Identify which cell holds the provided text, then report its (x, y) central coordinate. 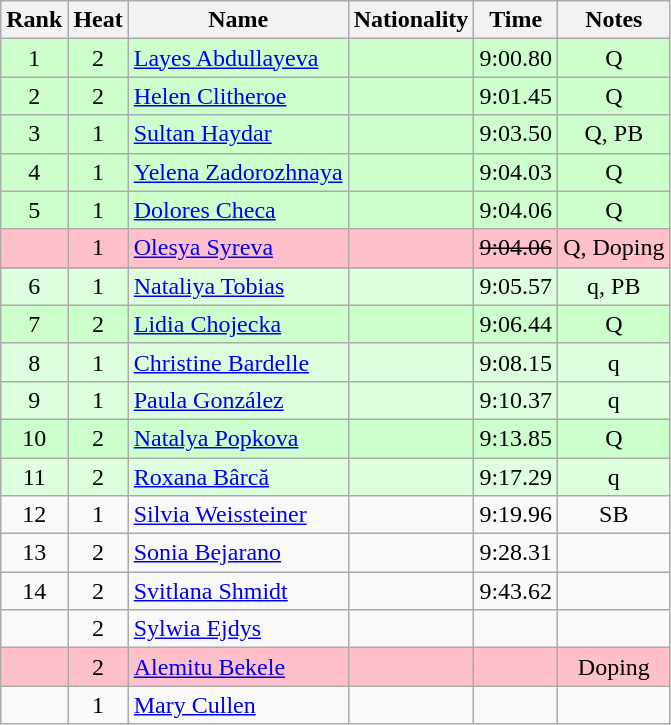
Heat (98, 20)
Christine Bardelle (238, 362)
9:13.85 (516, 438)
9:00.80 (516, 58)
Svitlana Shmidt (238, 591)
7 (34, 324)
Alemitu Bekele (238, 667)
Helen Clitheroe (238, 96)
Notes (614, 20)
9:17.29 (516, 477)
Rank (34, 20)
q, PB (614, 286)
Paula González (238, 400)
Name (238, 20)
Yelena Zadorozhnaya (238, 172)
8 (34, 362)
Sultan Haydar (238, 134)
9 (34, 400)
Q, Doping (614, 248)
Roxana Bârcă (238, 477)
4 (34, 172)
14 (34, 591)
Silvia Weissteiner (238, 515)
12 (34, 515)
Sylwia Ejdys (238, 629)
Natalya Popkova (238, 438)
13 (34, 553)
Dolores Checa (238, 210)
9:10.37 (516, 400)
Time (516, 20)
SB (614, 515)
Mary Cullen (238, 705)
9:19.96 (516, 515)
9:05.57 (516, 286)
Lidia Chojecka (238, 324)
9:06.44 (516, 324)
10 (34, 438)
11 (34, 477)
9:43.62 (516, 591)
9:28.31 (516, 553)
Nationality (411, 20)
9:08.15 (516, 362)
Olesya Syreva (238, 248)
Q, PB (614, 134)
9:01.45 (516, 96)
9:03.50 (516, 134)
Doping (614, 667)
3 (34, 134)
5 (34, 210)
Sonia Bejarano (238, 553)
Nataliya Tobias (238, 286)
6 (34, 286)
9:04.03 (516, 172)
Layes Abdullayeva (238, 58)
